Return the (x, y) coordinate for the center point of the cell that contains the specified text.  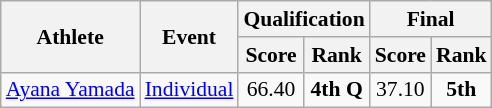
Athlete (70, 36)
Final (431, 19)
66.40 (270, 90)
4th Q (337, 90)
37.10 (400, 90)
Individual (190, 90)
Ayana Yamada (70, 90)
5th (462, 90)
Qualification (304, 19)
Event (190, 36)
